Output the (x, y) coordinate of the center of the cell containing the given text.  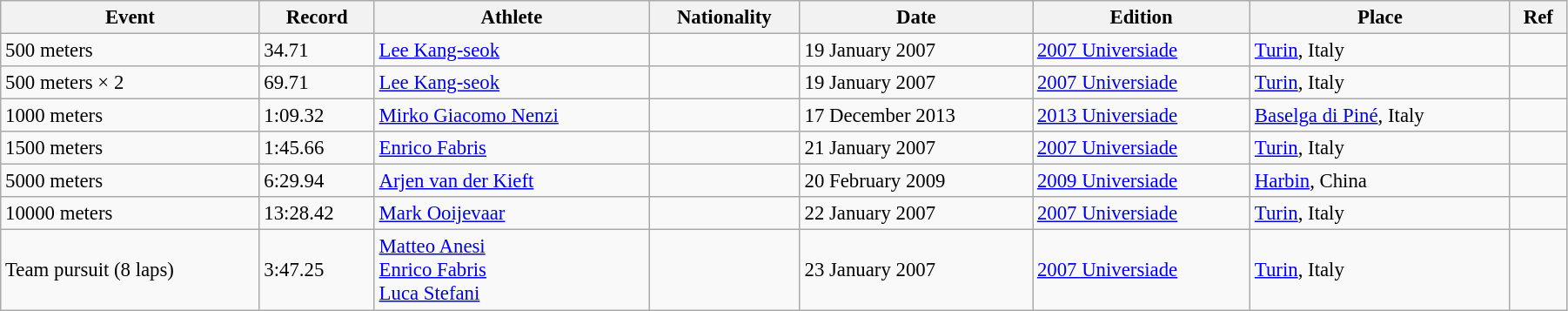
Baselga di Piné, Italy (1380, 116)
Team pursuit (8 laps) (131, 270)
Ref (1538, 17)
5000 meters (131, 181)
13:28.42 (317, 213)
Mark Ooijevaar (512, 213)
Event (131, 17)
Date (915, 17)
Place (1380, 17)
3:47.25 (317, 270)
1:09.32 (317, 116)
1:45.66 (317, 148)
Nationality (725, 17)
Record (317, 17)
Arjen van der Kieft (512, 181)
1000 meters (131, 116)
34.71 (317, 51)
10000 meters (131, 213)
500 meters (131, 51)
Edition (1142, 17)
2013 Universiade (1142, 116)
1500 meters (131, 148)
17 December 2013 (915, 116)
21 January 2007 (915, 148)
500 meters × 2 (131, 83)
Harbin, China (1380, 181)
Matteo AnesiEnrico FabrisLuca Stefani (512, 270)
2009 Universiade (1142, 181)
22 January 2007 (915, 213)
Enrico Fabris (512, 148)
20 February 2009 (915, 181)
69.71 (317, 83)
Athlete (512, 17)
6:29.94 (317, 181)
Mirko Giacomo Nenzi (512, 116)
23 January 2007 (915, 270)
